Detect which cell encompasses the target text, then output its [x, y] center coordinate. 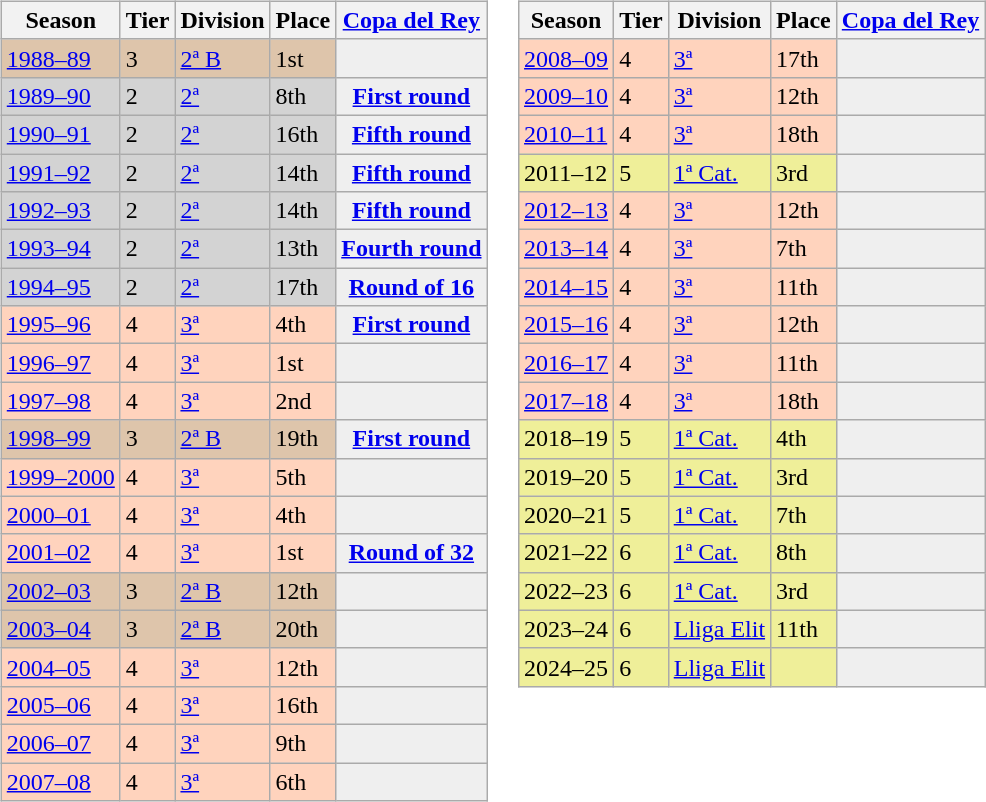
Round of 16 [412, 287]
2021–22 [566, 553]
1991–92 [60, 173]
2022–23 [566, 591]
19th [303, 439]
2015–16 [566, 325]
1998–99 [60, 439]
2001–02 [60, 553]
2007–08 [60, 781]
1995–96 [60, 325]
2017–18 [566, 401]
2004–05 [60, 667]
2023–24 [566, 629]
2011–12 [566, 173]
2008–09 [566, 58]
2018–19 [566, 439]
Round of 32 [412, 553]
1993–94 [60, 249]
6th [303, 781]
1989–90 [60, 96]
2nd [303, 401]
1988–89 [60, 58]
1999–2000 [60, 477]
2000–01 [60, 515]
2010–11 [566, 134]
2020–21 [566, 515]
2012–13 [566, 211]
1994–95 [60, 287]
1990–91 [60, 134]
2009–10 [566, 96]
2013–14 [566, 249]
2002–03 [60, 591]
5th [303, 477]
2005–06 [60, 705]
9th [303, 743]
13th [303, 249]
Fourth round [412, 249]
2016–17 [566, 363]
2006–07 [60, 743]
2003–04 [60, 629]
2014–15 [566, 287]
1997–98 [60, 401]
1996–97 [60, 363]
1992–93 [60, 211]
20th [303, 629]
2024–25 [566, 667]
2019–20 [566, 477]
